Return the [X, Y] coordinate for the center point of the cell that contains the specified text.  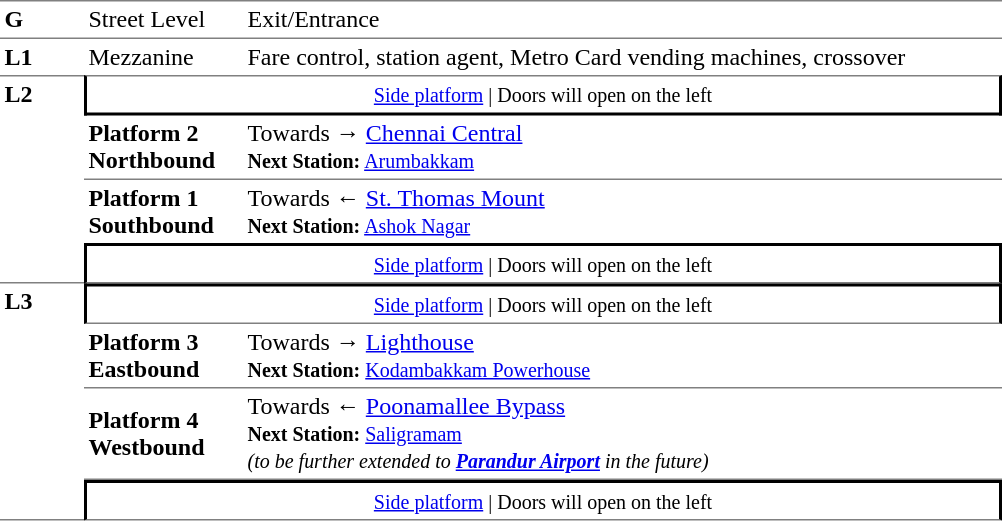
G [42, 20]
Platform 3Eastbound [164, 356]
Platform 4Westbound [164, 434]
Towards → Chennai CentralNext Station: Arumbakkam [622, 148]
Platform 2Northbound [164, 148]
Towards ← Poonamallee BypassNext Station: Saligramam(to be further extended to Parandur Airport in the future) [622, 434]
Street Level [164, 20]
Exit/Entrance [622, 20]
Towards ← St. Thomas MountNext Station: Ashok Nagar [622, 212]
L1 [42, 57]
Platform 1Southbound [164, 212]
Fare control, station agent, Metro Card vending machines, crossover [622, 57]
Mezzanine [164, 57]
L3 [42, 402]
Towards → LighthouseNext Station: Kodambakkam Powerhouse [622, 356]
L2 [42, 179]
